Pinpoint the cell where the given text exists, returning its (X, Y) midpoint coordinate. 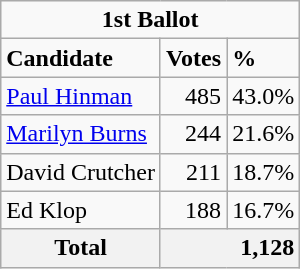
211 (193, 172)
485 (193, 96)
1st Ballot (150, 20)
21.6% (264, 134)
% (264, 58)
Paul Hinman (81, 96)
1,128 (230, 248)
Marilyn Burns (81, 134)
David Crutcher (81, 172)
Candidate (81, 58)
Votes (193, 58)
Total (81, 248)
188 (193, 210)
244 (193, 134)
18.7% (264, 172)
43.0% (264, 96)
16.7% (264, 210)
Ed Klop (81, 210)
